Detect which cell encompasses the target text, then output its (x, y) center coordinate. 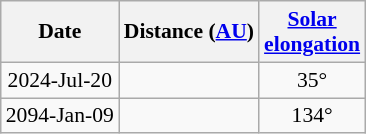
Solarelongation (312, 32)
Distance (AU) (189, 32)
2094-Jan-09 (60, 116)
35° (312, 80)
2024-Jul-20 (60, 80)
Date (60, 32)
134° (312, 116)
